Return [X, Y] of the center of cell containing provided text 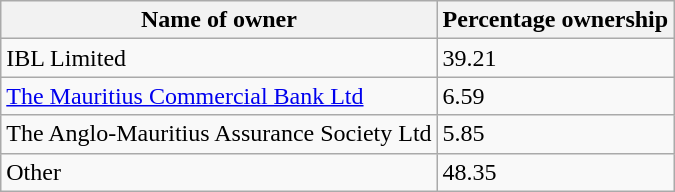
IBL Limited [219, 58]
The Mauritius Commercial Bank Ltd [219, 96]
48.35 [556, 172]
6.59 [556, 96]
The Anglo-Mauritius Assurance Society Ltd [219, 134]
Name of owner [219, 20]
39.21 [556, 58]
5.85 [556, 134]
Other [219, 172]
Percentage ownership [556, 20]
